Identify which cell holds the provided text, then report its (X, Y) central coordinate. 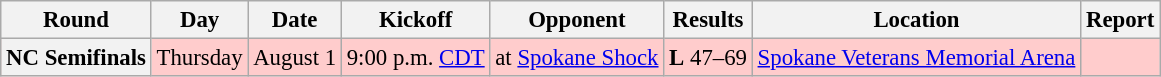
Date (295, 20)
Opponent (577, 20)
Spokane Veterans Memorial Arena (916, 58)
L 47–69 (708, 58)
9:00 p.m. CDT (416, 58)
at Spokane Shock (577, 58)
NC Semifinals (76, 58)
Thursday (200, 58)
Results (708, 20)
Round (76, 20)
Day (200, 20)
Location (916, 20)
Report (1120, 20)
Kickoff (416, 20)
August 1 (295, 58)
